Pinpoint the cell where the given text exists, returning its [X, Y] midpoint coordinate. 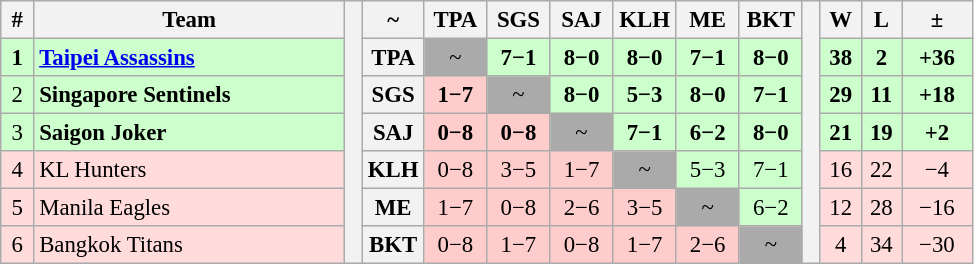
Saigon Joker [190, 133]
5 [18, 208]
⁠Bangkok Titans [190, 245]
21 [840, 133]
38 [840, 58]
12 [840, 208]
⁠KL Hunters [190, 170]
L [882, 20]
3 [18, 133]
19 [882, 133]
−4 [938, 170]
11 [882, 95]
Team [190, 20]
Taipei Assassins [190, 58]
6 [18, 245]
+2 [938, 133]
22 [882, 170]
+36 [938, 58]
−30 [938, 245]
⁠Singapore Sentinels [190, 95]
1 [18, 58]
+18 [938, 95]
16 [840, 170]
28 [882, 208]
−16 [938, 208]
29 [840, 95]
# [18, 20]
Manila Eagles [190, 208]
W [840, 20]
± [938, 20]
34 [882, 245]
